Locate the cell with the specified text and output its [x, y] center coordinate. 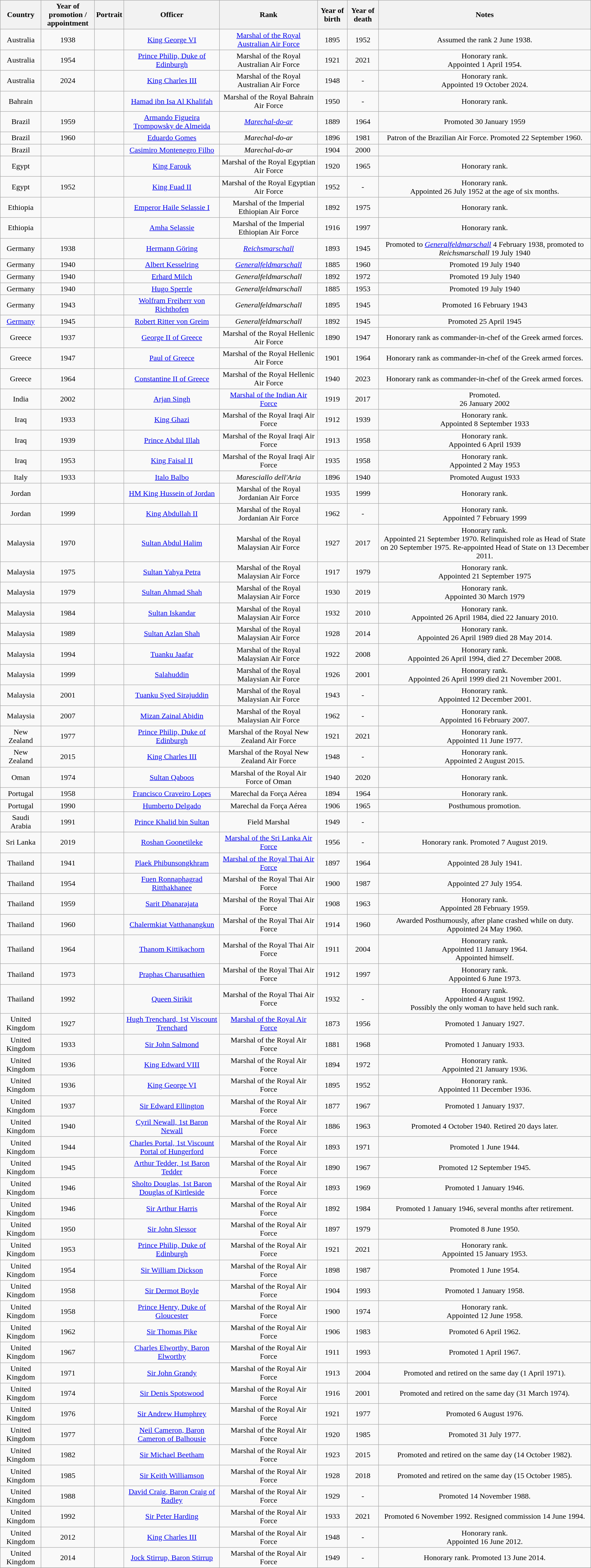
Tuanku Syed Sirajuddin [172, 695]
Amha Selassie [172, 228]
Prince Abdul Illah [172, 440]
Sir Arthur Harris [172, 1208]
Notes [485, 15]
Wolfram Freiherr von Richthofen [172, 305]
Armando Figueira Trompowsky de Almeida [172, 122]
Honorary rank.Appointed 7 February 1999 [485, 514]
Charles Elworthy, Baron Elworthy [172, 1352]
Sir Denis Spotswood [172, 1393]
Sir John Slessor [172, 1229]
1929 [332, 1496]
Sir John Salmond [172, 1044]
2020 [363, 777]
Sir William Dickson [172, 1270]
Honorary rank.Appointed 1 April 1954. [485, 60]
2000 [363, 150]
King Faisal II [172, 461]
Marshal of the Indian Air Force [268, 399]
Reichsmarschall [268, 248]
Honorary rank.Appointed 16 June 2012. [485, 1537]
King Farouk [172, 166]
Honorary rank.Appointed 12 June 1958. [485, 1311]
Sir Michael Beetham [172, 1455]
Honorary rank.Appointed 21 January 1936. [485, 1065]
1919 [332, 399]
Thanom Kittikachorn [172, 949]
Marshal of the Royal Bahrain Air Force [268, 101]
Prince Henry, Duke of Gloucester [172, 1311]
1877 [332, 1106]
Charles Portal, 1st Viscount Portal of Hungerford [172, 1147]
King Fuad II [172, 187]
1886 [332, 1126]
Promoted 25 April 1945 [485, 321]
Appointed 28 July 1941. [485, 863]
1889 [332, 122]
Paul of Greece [172, 358]
Promoted 1 January 1937. [485, 1106]
Hamad ibn Isa Al Khalifah [172, 101]
Tuanku Jaafar [172, 654]
Patron of the Brazilian Air Force. Promoted 22 September 1960. [485, 138]
Francisco Craveiro Lopes [172, 793]
Assumed the rank 2 June 1938. [485, 40]
1970 [68, 543]
Promoted 12 September 1945. [485, 1167]
2008 [363, 654]
Saudi Arabia [21, 822]
Portrait [109, 15]
Promoted August 1933 [485, 477]
Honorary rank.Appointed 30 March 1979 [485, 593]
Honorary rank.Appointed 15 January 1953. [485, 1250]
Cyril Newall, 1st Baron Newall [172, 1126]
Albert Kesselring [172, 265]
Sir Thomas Pike [172, 1332]
Maresciallo dell'Aria [268, 477]
Promoted 6 November 1992. Resigned commission 14 June 1994. [485, 1516]
Honorary rank.Appointed 26 July 1952 at the age of six months. [485, 187]
1981 [363, 138]
Promoted 6 April 1962. [485, 1332]
Awarded Posthumously, after plane crashed while on duty.Appointed 24 May 1960. [485, 925]
Honorary rank.Appointed 6 April 1939 [485, 440]
Sultan Qaboos [172, 777]
1922 [332, 654]
Honorary rank.Appointed 26 April 1994, died 27 December 2008. [485, 654]
Promoted and retired on the same day (15 October 1985). [485, 1475]
Promoted 16 February 1943 [485, 305]
Hugo Sperrle [172, 289]
1991 [68, 822]
George II of Greece [172, 338]
Arthur Tedder, 1st Baron Tedder [172, 1167]
King Ghazi [172, 420]
Hugh Trenchard, 1st Viscount Trenchard [172, 1024]
Promoted 1 January 1946. [485, 1188]
Sir John Grandy [172, 1373]
Bahrain [21, 101]
Honorary rank.Appointed 26 April 1989 died 28 May 2014. [485, 634]
Honorary rank.Appointed 21 September 1975 [485, 572]
Promoted 14 November 1988. [485, 1496]
King Edward VIII [172, 1065]
1969 [363, 1188]
Sultan Ahmad Shah [172, 593]
Sir Edward Ellington [172, 1106]
India [21, 399]
1968 [363, 1044]
Mizan Zainal Abidin [172, 716]
David Craig, Baron Craig of Radley [172, 1496]
Honorary rank.Appointed 4 August 1992.Possibly the only woman to have held such rank. [485, 999]
Promoted to Generalfeldmarschall 4 February 1938, promoted to Reichsmarschall 19 July 1940 [485, 248]
Country [21, 15]
1994 [68, 654]
Honorary rank.Appointed 8 September 1933 [485, 420]
Erhard Milch [172, 277]
Promoted 4 October 1940. Retired 20 days later. [485, 1126]
Year of death [363, 15]
Appointed 27 July 1954. [485, 884]
Promoted 1 June 1944. [485, 1147]
Promoted and retired on the same day (14 October 1982). [485, 1455]
1908 [332, 904]
2023 [363, 379]
Promoted 1 January 1958. [485, 1291]
Honorary rank.Appointed 28 February 1959. [485, 904]
1976 [68, 1414]
Sultan Abdul Halim [172, 543]
Chalermkiat Vatthanangkun [172, 925]
Year of promotion /appointment [68, 15]
Honorary rank.Appointed 11 June 1977. [485, 736]
Praphas Charusathien [172, 974]
Marshal of the Sri Lanka Air Force [268, 842]
Sir Peter Harding [172, 1516]
Neil Cameron, Baron Cameron of Balhousie [172, 1434]
Sir Andrew Humphrey [172, 1414]
1983 [363, 1332]
Honorary rank.Appointed 19 October 2024. [485, 81]
2012 [68, 1537]
1990 [68, 805]
Honorary rank.Appointed 12 December 2001. [485, 695]
Sholto Douglas, 1st Baron Douglas of Kirtleside [172, 1188]
Honorary rank. Promoted 13 June 2014. [485, 1558]
1923 [332, 1455]
Promoted 1 June 1954. [485, 1270]
1982 [68, 1455]
Promoted 1 January 1933. [485, 1044]
1926 [332, 675]
Honorary rank.Appointed 11 December 1936. [485, 1085]
Marshal of the Royal Air Force of Oman [268, 777]
Humberto Delgado [172, 805]
Emperor Haile Selassie I [172, 207]
Arjan Singh [172, 399]
Casimiro Montenegro Filho [172, 150]
Honorary rank.Appointed 21 September 1970. Relinquished role as Head of State on 20 September 1975. Re-appointed Head of State on 13 December 2011. [485, 543]
2018 [363, 1475]
Jock Stirrup, Baron Stirrup [172, 1558]
Eduardo Gomes [172, 138]
1988 [68, 1496]
Italo Balbo [172, 477]
Honorary rank.Appointed 11 January 1964.Appointed himself. [485, 949]
Honorary rank. Promoted 7 August 2019. [485, 842]
Honorary rank.Appointed 26 April 1999 died 21 November 2001. [485, 675]
Italy [21, 477]
Sarit Dhanarajata [172, 904]
2007 [68, 716]
1973 [68, 974]
King Abdullah II [172, 514]
Posthumous promotion. [485, 805]
Sultan Azlan Shah [172, 634]
1901 [332, 358]
Fuen Ronnaphagrad Ritthakhanee [172, 884]
Honorary rank.Appointed 6 June 1973. [485, 974]
Field Marshal [268, 822]
Salahuddin [172, 675]
Sir Dermot Boyle [172, 1291]
2024 [68, 81]
1881 [332, 1044]
1873 [332, 1024]
1930 [332, 593]
Honorary rank.Appointed 2 May 1953 [485, 461]
Promoted and retired on the same day (1 April 1971). [485, 1373]
Promoted and retired on the same day (31 March 1974). [485, 1393]
Promoted 1 January 1927. [485, 1024]
Oman [21, 777]
1898 [332, 1270]
1917 [332, 572]
Rank [268, 15]
Sultan Iskandar [172, 613]
Roshan Goonetileke [172, 842]
Honorary rank.Appointed 16 February 2007. [485, 716]
Year of birth [332, 15]
Promoted. 26 January 2002 [485, 399]
Sultan Yahya Petra [172, 572]
Constantine II of Greece [172, 379]
Officer [172, 15]
1914 [332, 925]
Hermann Göring [172, 248]
Promoted 31 July 1977. [485, 1434]
Promoted 1 April 1967. [485, 1352]
1941 [68, 863]
Promoted 8 June 1950. [485, 1229]
2010 [363, 613]
1989 [68, 634]
1944 [68, 1147]
Promoted 1 January 1946, several months after retirement. [485, 1208]
HM King Hussein of Jordan [172, 493]
Sir Keith Williamson [172, 1475]
Plaek Phibunsongkhram [172, 863]
Prince Khalid bin Sultan [172, 822]
Promoted 30 January 1959 [485, 122]
Honorary rank.Appointed 2 August 2015. [485, 757]
2002 [68, 399]
Robert Ritter von Greim [172, 321]
Queen Sirikit [172, 999]
Honorary rank.Appointed 26 April 1984, died 22 January 2010. [485, 613]
Sri Lanka [21, 842]
Promoted 6 August 1976. [485, 1414]
